Locate the cell with the specified text and output its (x, y) center coordinate. 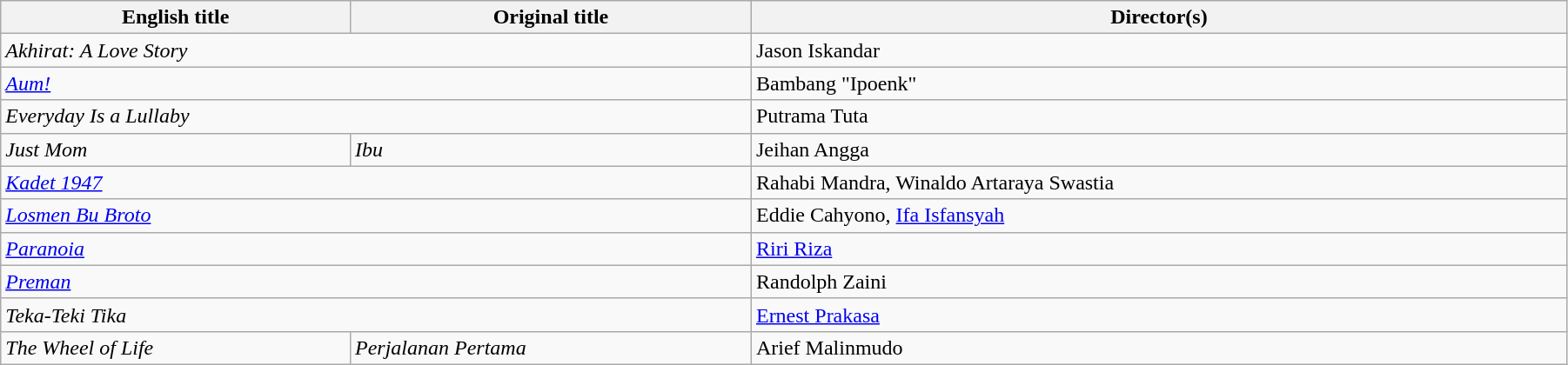
Perjalanan Pertama (550, 348)
Just Mom (176, 149)
Akhirat: A Love Story (376, 50)
Aum! (376, 83)
Everyday Is a Lullaby (376, 116)
Kadet 1947 (376, 182)
Arief Malinmudo (1159, 348)
Eddie Cahyono, Ifa Isfansyah (1159, 216)
Putrama Tuta (1159, 116)
Ernest Prakasa (1159, 315)
Original title (550, 17)
Rahabi Mandra, Winaldo Artaraya Swastia (1159, 182)
Paranoia (376, 249)
Ibu (550, 149)
Preman (376, 282)
Jeihan Angga (1159, 149)
Randolph Zaini (1159, 282)
The Wheel of Life (176, 348)
Riri Riza (1159, 249)
Bambang "Ipoenk" (1159, 83)
Losmen Bu Broto (376, 216)
Director(s) (1159, 17)
Jason Iskandar (1159, 50)
Teka-Teki Tika (376, 315)
English title (176, 17)
